Search for the cell housing the specified text and yield its (x, y) center coordinate. 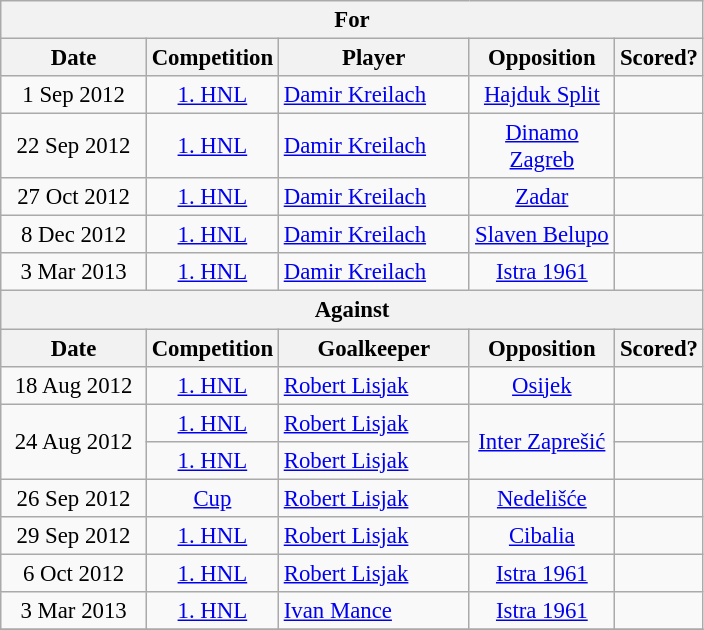
18 Aug 2012 (74, 385)
Goalkeeper (374, 348)
Ivan Mance (374, 611)
Inter Zaprešić (542, 442)
Dinamo Zagreb (542, 146)
Cup (212, 498)
29 Sep 2012 (74, 536)
Against (352, 310)
22 Sep 2012 (74, 146)
Slaven Belupo (542, 235)
6 Oct 2012 (74, 573)
Osijek (542, 385)
Zadar (542, 197)
8 Dec 2012 (74, 235)
Cibalia (542, 536)
Player (374, 58)
1 Sep 2012 (74, 95)
24 Aug 2012 (74, 442)
For (352, 20)
Hajduk Split (542, 95)
26 Sep 2012 (74, 498)
Nedelišće (542, 498)
27 Oct 2012 (74, 197)
